Pinpoint the cell where the given text exists, returning its (X, Y) midpoint coordinate. 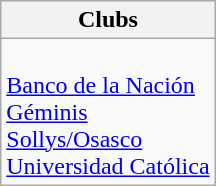
Clubs (108, 20)
Banco de la Nación Géminis Sollys/Osasco Universidad Católica (108, 112)
